Scan for the cell matching the given text and deliver its [X, Y] coordinate at center. 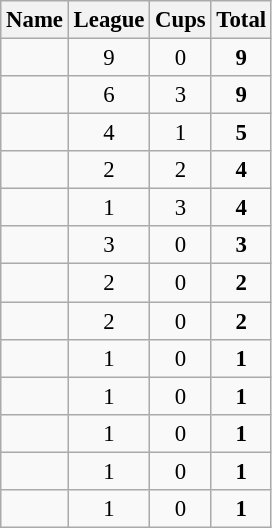
Name [35, 20]
Cups [180, 20]
5 [241, 133]
League [108, 20]
6 [108, 95]
Total [241, 20]
